From the cell containing the given text, extract its center point as (X, Y) coordinate. 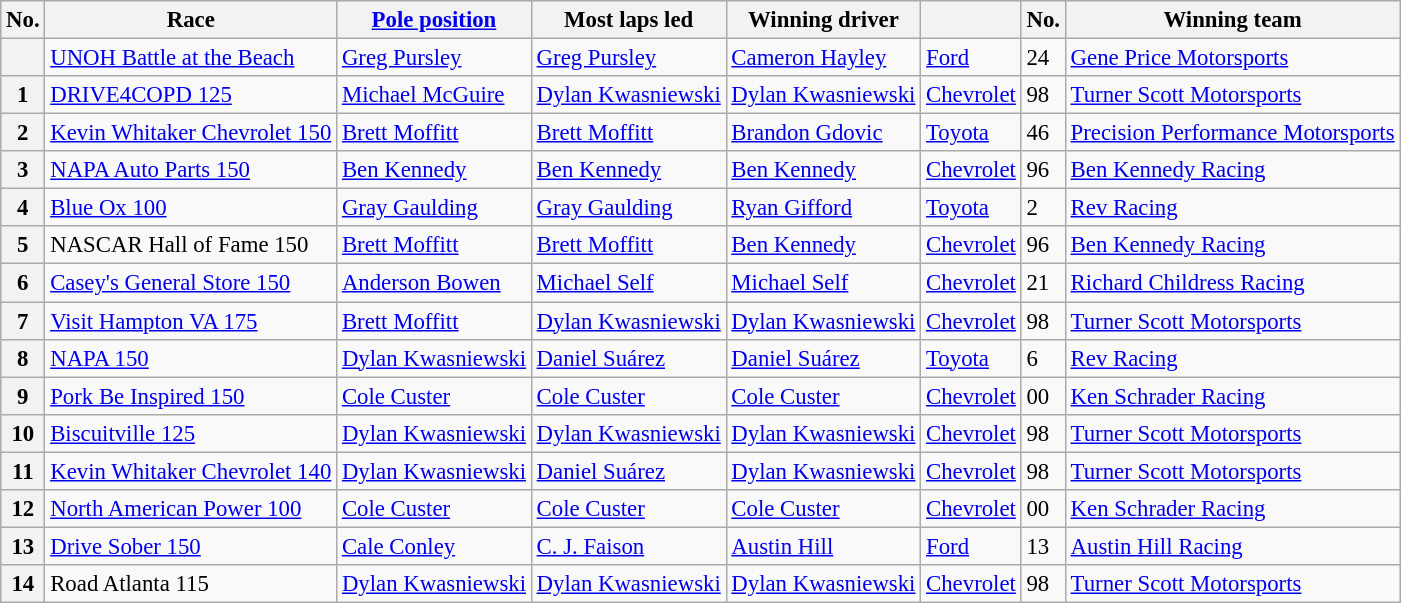
7 (23, 321)
NASCAR Hall of Fame 150 (191, 245)
Brandon Gdovic (824, 133)
North American Power 100 (191, 509)
Ryan Gifford (824, 208)
4 (23, 208)
Winning driver (824, 20)
C. J. Faison (628, 546)
Cale Conley (434, 546)
9 (23, 396)
NAPA Auto Parts 150 (191, 170)
1 (23, 95)
Anderson Bowen (434, 283)
Biscuitville 125 (191, 433)
Casey's General Store 150 (191, 283)
Michael McGuire (434, 95)
UNOH Battle at the Beach (191, 58)
Cameron Hayley (824, 58)
DRIVE4COPD 125 (191, 95)
Visit Hampton VA 175 (191, 321)
21 (1043, 283)
Pole position (434, 20)
14 (23, 584)
Road Atlanta 115 (191, 584)
46 (1043, 133)
Gene Price Motorsports (1232, 58)
11 (23, 471)
12 (23, 509)
8 (23, 358)
Austin Hill Racing (1232, 546)
Precision Performance Motorsports (1232, 133)
3 (23, 170)
10 (23, 433)
24 (1043, 58)
Pork Be Inspired 150 (191, 396)
Race (191, 20)
Kevin Whitaker Chevrolet 140 (191, 471)
Richard Childress Racing (1232, 283)
NAPA 150 (191, 358)
Blue Ox 100 (191, 208)
Most laps led (628, 20)
Winning team (1232, 20)
5 (23, 245)
Drive Sober 150 (191, 546)
Kevin Whitaker Chevrolet 150 (191, 133)
Austin Hill (824, 546)
